Capture the cell that displays the provided text and extract its (X, Y) central coordinate. 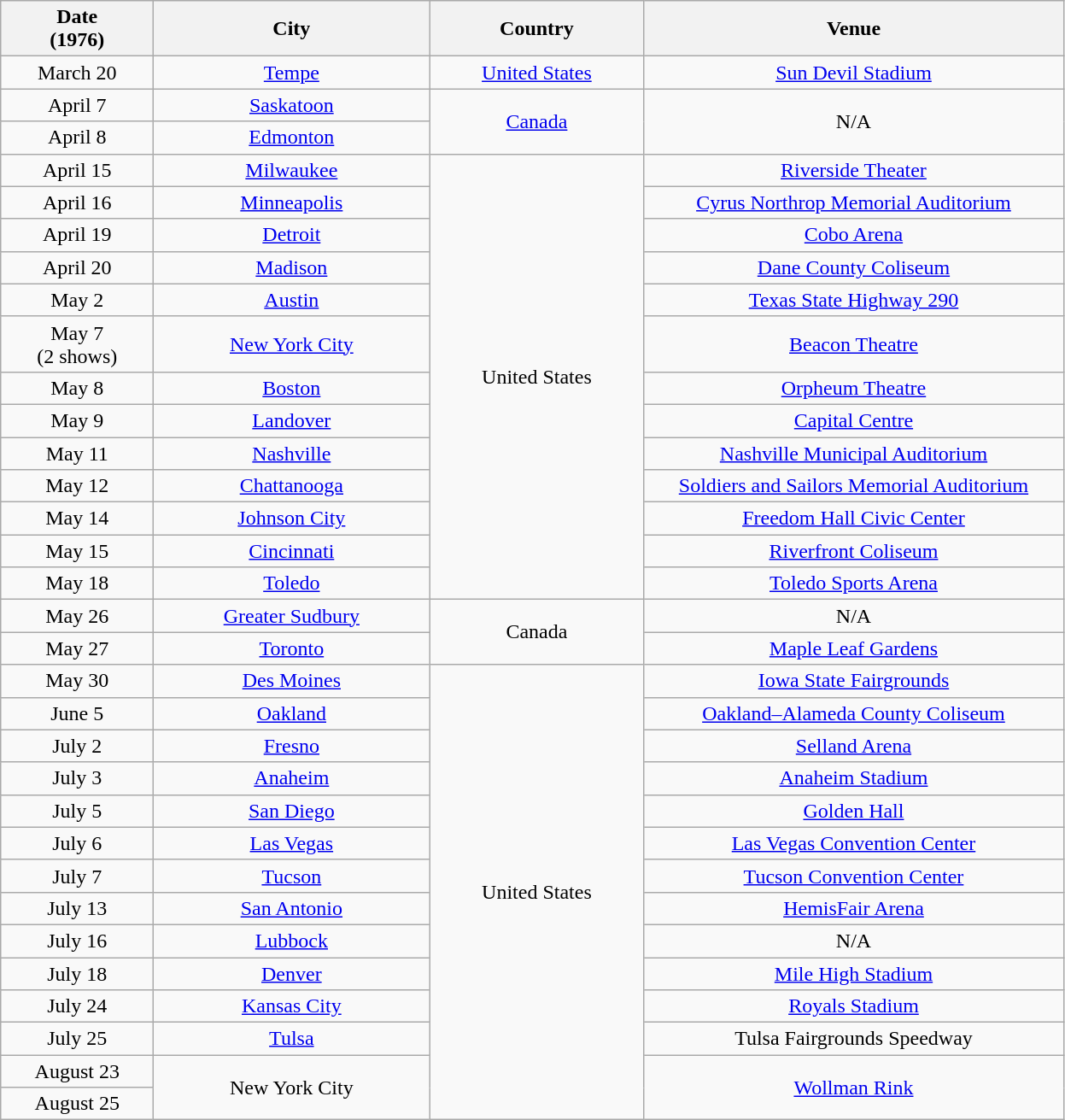
Venue (854, 29)
May 30 (77, 681)
May 15 (77, 551)
Date(1976) (77, 29)
Country (536, 29)
May 14 (77, 519)
May 12 (77, 486)
July 24 (77, 1006)
Royals Stadium (854, 1006)
Mile High Stadium (854, 973)
Johnson City (292, 519)
July 7 (77, 876)
July 16 (77, 941)
Fresno (292, 746)
Capital Centre (854, 420)
Tulsa (292, 1039)
Nashville Municipal Auditorium (854, 454)
Selland Arena (854, 746)
June 5 (77, 713)
April 20 (77, 267)
Tucson (292, 876)
Madison (292, 267)
Chattanooga (292, 486)
Iowa State Fairgrounds (854, 681)
July 2 (77, 746)
July 18 (77, 973)
San Antonio (292, 908)
May 7(2 shows) (77, 343)
Anaheim (292, 778)
May 11 (77, 454)
July 25 (77, 1039)
Edmonton (292, 138)
San Diego (292, 811)
Kansas City (292, 1006)
Milwaukee (292, 170)
Golden Hall (854, 811)
Cobo Arena (854, 235)
May 8 (77, 388)
Oakland (292, 713)
Orpheum Theatre (854, 388)
Maple Leaf Gardens (854, 648)
Nashville (292, 454)
Toledo Sports Arena (854, 583)
Soldiers and Sailors Memorial Auditorium (854, 486)
Lubbock (292, 941)
Cyrus Northrop Memorial Auditorium (854, 202)
Cincinnati (292, 551)
Riverside Theater (854, 170)
April 19 (77, 235)
March 20 (77, 73)
May 26 (77, 616)
May 2 (77, 300)
May 18 (77, 583)
Dane County Coliseum (854, 267)
Austin (292, 300)
Tulsa Fairgrounds Speedway (854, 1039)
July 5 (77, 811)
May 27 (77, 648)
August 25 (77, 1104)
April 16 (77, 202)
Denver (292, 973)
May 9 (77, 420)
Riverfront Coliseum (854, 551)
August 23 (77, 1071)
Freedom Hall Civic Center (854, 519)
Sun Devil Stadium (854, 73)
Boston (292, 388)
Greater Sudbury (292, 616)
July 3 (77, 778)
Tempe (292, 73)
Tucson Convention Center (854, 876)
Saskatoon (292, 105)
July 6 (77, 843)
Anaheim Stadium (854, 778)
Beacon Theatre (854, 343)
April 15 (77, 170)
Landover (292, 420)
April 7 (77, 105)
Texas State Highway 290 (854, 300)
Las Vegas (292, 843)
April 8 (77, 138)
Minneapolis (292, 202)
Wollman Rink (854, 1088)
Las Vegas Convention Center (854, 843)
July 13 (77, 908)
Oakland–Alameda County Coliseum (854, 713)
Des Moines (292, 681)
City (292, 29)
Toronto (292, 648)
Detroit (292, 235)
HemisFair Arena (854, 908)
Toledo (292, 583)
